Pinpoint the cell where the given text exists, returning its [x, y] midpoint coordinate. 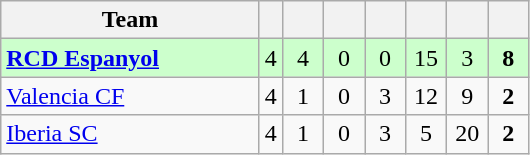
Valencia CF [130, 96]
Team [130, 20]
12 [426, 96]
5 [426, 134]
RCD Espanyol [130, 58]
9 [468, 96]
Iberia SC [130, 134]
20 [468, 134]
15 [426, 58]
8 [508, 58]
